Identify which cell holds the provided text, then report its [X, Y] central coordinate. 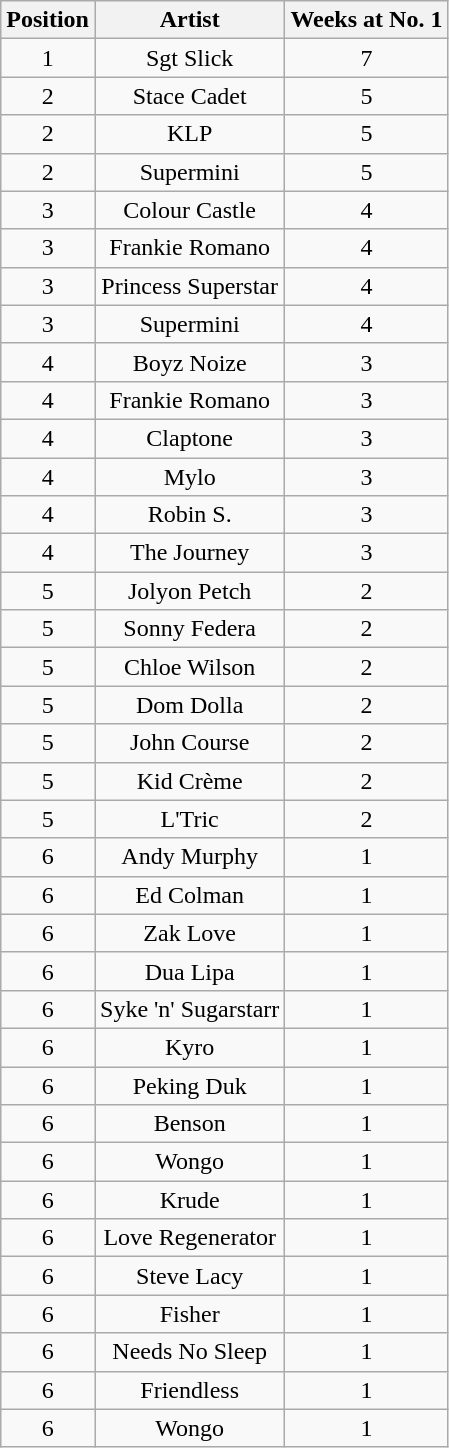
Zak Love [189, 933]
Benson [189, 1124]
L'Tric [189, 819]
Fisher [189, 1314]
Robin S. [189, 515]
John Course [189, 743]
Princess Superstar [189, 286]
Stace Cadet [189, 96]
Sonny Federa [189, 629]
Jolyon Petch [189, 591]
7 [366, 58]
Sgt Slick [189, 58]
Kid Crème [189, 781]
Boyz Noize [189, 362]
Love Regenerator [189, 1238]
Andy Murphy [189, 857]
Claptone [189, 438]
Peking Duk [189, 1085]
Dua Lipa [189, 971]
Ed Colman [189, 895]
Krude [189, 1200]
Steve Lacy [189, 1276]
Position [48, 20]
Mylo [189, 477]
Kyro [189, 1047]
Needs No Sleep [189, 1352]
KLP [189, 134]
Colour Castle [189, 210]
Friendless [189, 1390]
Syke 'n' Sugarstarr [189, 1009]
The Journey [189, 553]
Weeks at No. 1 [366, 20]
Chloe Wilson [189, 667]
Artist [189, 20]
Dom Dolla [189, 705]
